Pinpoint the cell where the given text exists, returning its [X, Y] midpoint coordinate. 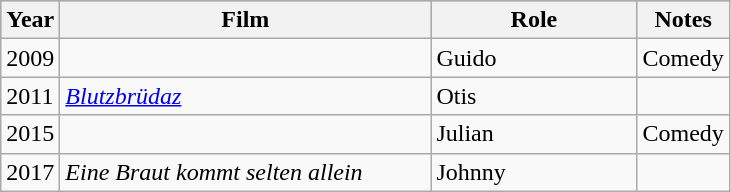
Julian [534, 134]
2017 [30, 172]
2015 [30, 134]
Film [246, 20]
Eine Braut kommt selten allein [246, 172]
Notes [683, 20]
Johnny [534, 172]
Otis [534, 96]
2009 [30, 58]
Blutzbrüdaz [246, 96]
2011 [30, 96]
Role [534, 20]
Year [30, 20]
Guido [534, 58]
